Scan for the cell matching the given text and deliver its [X, Y] coordinate at center. 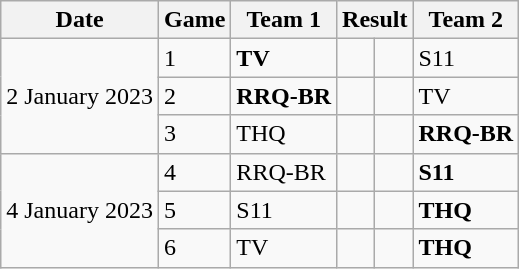
2 January 2023 [80, 96]
6 [194, 248]
Game [194, 20]
Date [80, 20]
3 [194, 134]
1 [194, 58]
Result [375, 20]
4 January 2023 [80, 210]
Team 2 [466, 20]
5 [194, 210]
4 [194, 172]
2 [194, 96]
Team 1 [284, 20]
